Return the (X, Y) coordinate for the center point of the cell that contains the specified text.  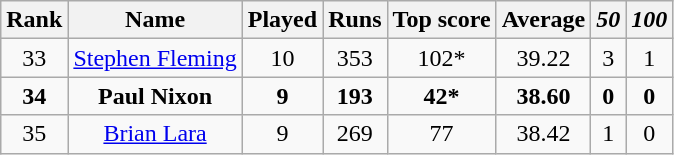
Name (155, 20)
353 (355, 58)
193 (355, 96)
Brian Lara (155, 134)
100 (650, 20)
Paul Nixon (155, 96)
38.60 (544, 96)
42* (442, 96)
Runs (355, 20)
269 (355, 134)
Rank (34, 20)
Average (544, 20)
3 (608, 58)
33 (34, 58)
Played (282, 20)
102* (442, 58)
35 (34, 134)
39.22 (544, 58)
Top score (442, 20)
Stephen Fleming (155, 58)
50 (608, 20)
10 (282, 58)
34 (34, 96)
38.42 (544, 134)
77 (442, 134)
